Output the (X, Y) coordinate of the center of the cell containing the given text.  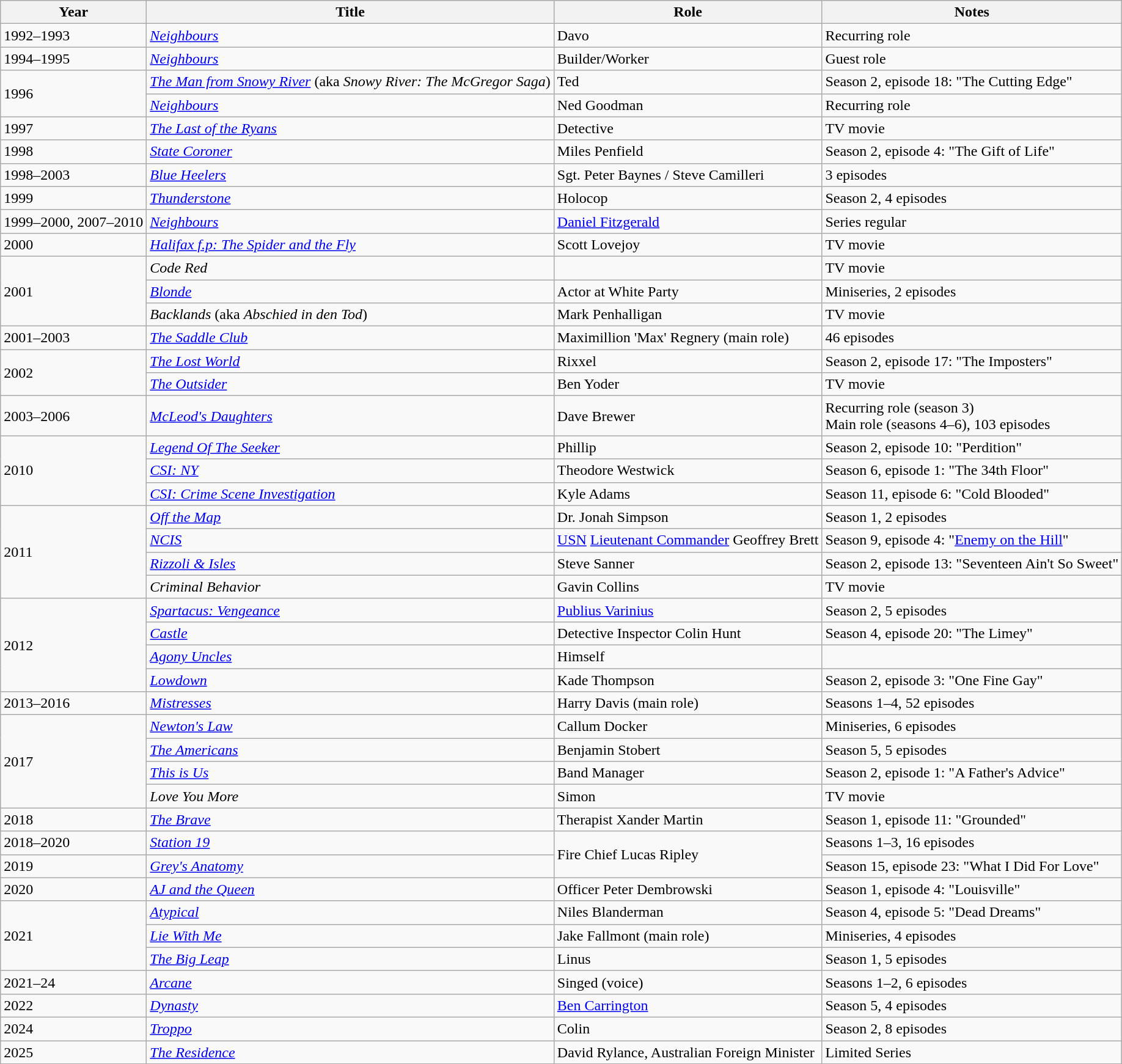
46 episodes (972, 338)
Season 11, episode 6: "Cold Blooded" (972, 494)
Detective (688, 128)
Builder/Worker (688, 59)
Publius Varinius (688, 610)
The Brave (350, 820)
Sgt. Peter Baynes / Steve Camilleri (688, 175)
Legend Of The Seeker (350, 447)
Season 5, 4 episodes (972, 1005)
Scott Lovejoy (688, 244)
1994–1995 (73, 59)
2001–2003 (73, 338)
Detective Inspector Colin Hunt (688, 633)
Benjamin Stobert (688, 750)
The Saddle Club (350, 338)
Season 4, episode 20: "The Limey" (972, 633)
1997 (73, 128)
Season 5, 5 episodes (972, 750)
Actor at White Party (688, 292)
2018 (73, 820)
USN Lieutenant Commander Geoffrey Brett (688, 540)
Singed (voice) (688, 982)
2021 (73, 936)
2012 (73, 645)
Notes (972, 12)
Season 2, 4 episodes (972, 198)
Niles Blanderman (688, 912)
Colin (688, 1029)
Season 1, episode 11: "Grounded" (972, 820)
Rizzoli & Isles (350, 563)
Season 2, episode 1: "A Father's Advice" (972, 773)
Therapist Xander Martin (688, 820)
Season 1, 5 episodes (972, 959)
Off the Map (350, 517)
Season 1, 2 episodes (972, 517)
Troppo (350, 1029)
Seasons 1–4, 52 episodes (972, 703)
2001 (73, 291)
Kyle Adams (688, 494)
2017 (73, 761)
Season 2, 5 episodes (972, 610)
Thunderstone (350, 198)
Year (73, 12)
McLeod's Daughters (350, 416)
The Last of the Ryans (350, 128)
1998 (73, 152)
The Americans (350, 750)
Recurring role (season 3)Main role (seasons 4–6), 103 episodes (972, 416)
CSI: Crime Scene Investigation (350, 494)
David Rylance, Australian Foreign Minister (688, 1052)
Season 2, episode 17: "The Imposters" (972, 361)
Daniel Fitzgerald (688, 221)
Miles Penfield (688, 152)
Linus (688, 959)
1992–1993 (73, 35)
Seasons 1–2, 6 episodes (972, 982)
The Big Leap (350, 959)
Title (350, 12)
Limited Series (972, 1052)
2010 (73, 471)
1999 (73, 198)
Agony Uncles (350, 656)
Harry Davis (main role) (688, 703)
Blonde (350, 292)
The Residence (350, 1052)
Season 9, episode 4: "Enemy on the Hill" (972, 540)
Davo (688, 35)
Atypical (350, 912)
Callum Docker (688, 727)
Castle (350, 633)
Halifax f.p: The Spider and the Fly (350, 244)
Guest role (972, 59)
Season 4, episode 5: "Dead Dreams" (972, 912)
Mistresses (350, 703)
Mark Penhalligan (688, 315)
2002 (73, 373)
2018–2020 (73, 843)
1996 (73, 94)
Role (688, 12)
1998–2003 (73, 175)
Season 2, episode 13: "Seventeen Ain't So Sweet" (972, 563)
Season 2, 8 episodes (972, 1029)
Ben Carrington (688, 1005)
2003–2006 (73, 416)
NCIS (350, 540)
Season 2, episode 18: "The Cutting Edge" (972, 82)
Miniseries, 2 episodes (972, 292)
Spartacus: Vengeance (350, 610)
The Outsider (350, 384)
2021–24 (73, 982)
Season 15, episode 23: "What I Did For Love" (972, 866)
Theodore Westwick (688, 471)
Band Manager (688, 773)
Fire Chief Lucas Ripley (688, 854)
Arcane (350, 982)
Love You More (350, 796)
Miniseries, 4 episodes (972, 936)
Station 19 (350, 843)
3 episodes (972, 175)
2011 (73, 552)
2013–2016 (73, 703)
AJ and the Queen (350, 889)
Ted (688, 82)
The Lost World (350, 361)
Dynasty (350, 1005)
CSI: NY (350, 471)
2019 (73, 866)
State Coroner (350, 152)
Officer Peter Dembrowski (688, 889)
Dave Brewer (688, 416)
1999–2000, 2007–2010 (73, 221)
Kade Thompson (688, 680)
Phillip (688, 447)
Season 6, episode 1: "The 34th Floor" (972, 471)
2000 (73, 244)
Himself (688, 656)
Jake Fallmont (main role) (688, 936)
Season 2, episode 3: "One Fine Gay" (972, 680)
Gavin Collins (688, 587)
2020 (73, 889)
Ned Goodman (688, 105)
Grey's Anatomy (350, 866)
Criminal Behavior (350, 587)
Season 2, episode 4: "The Gift of Life" (972, 152)
Seasons 1–3, 16 episodes (972, 843)
Simon (688, 796)
Newton's Law (350, 727)
This is Us (350, 773)
Miniseries, 6 episodes (972, 727)
Dr. Jonah Simpson (688, 517)
Season 1, episode 4: "Louisville" (972, 889)
Steve Sanner (688, 563)
2025 (73, 1052)
Maximillion 'Max' Regnery (main role) (688, 338)
Rixxel (688, 361)
Code Red (350, 268)
Season 2, episode 10: "Perdition" (972, 447)
Series regular (972, 221)
Lowdown (350, 680)
Backlands (aka Abschied in den Tod) (350, 315)
Lie With Me (350, 936)
Blue Heelers (350, 175)
Ben Yoder (688, 384)
Holocop (688, 198)
The Man from Snowy River (aka Snowy River: The McGregor Saga) (350, 82)
2024 (73, 1029)
2022 (73, 1005)
